For the text-containing cell, return its midpoint in (X, Y) coordinate format. 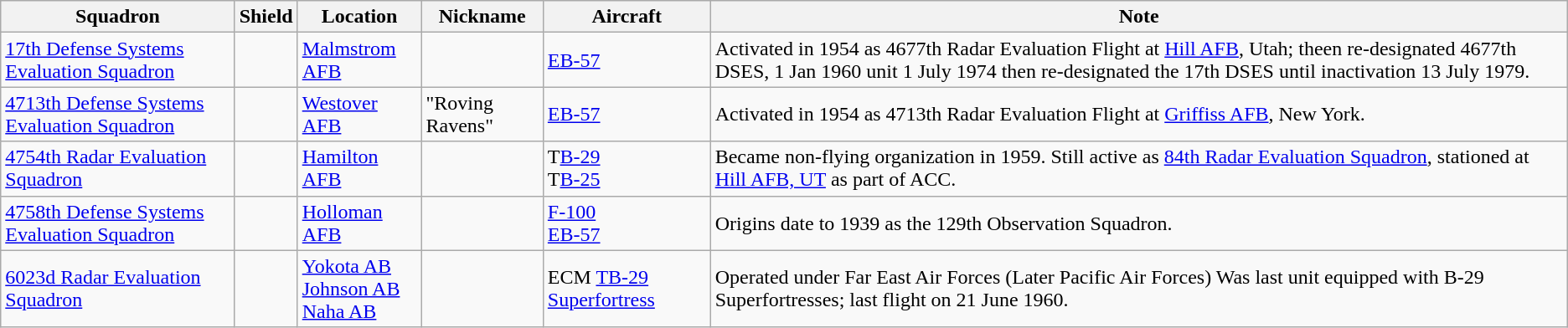
ECM TB-29 Superfortress (627, 289)
4754th Radar Evaluation Squadron (117, 169)
Squadron (117, 17)
F-100EB-57 (627, 223)
Malmstrom AFB (359, 60)
4758th Defense Systems Evaluation Squadron (117, 223)
Operated under Far East Air Forces (Later Pacific Air Forces) Was last unit equipped with B-29 Superfortresses; last flight on 21 June 1960. (1139, 289)
Yokota ABJohnson ABNaha AB (359, 289)
TB-29TB-25 (627, 169)
"Roving Ravens" (482, 114)
Became non-flying organization in 1959. Still active as 84th Radar Evaluation Squadron, stationed at Hill AFB, UT as part of ACC. (1139, 169)
4713th Defense Systems Evaluation Squadron (117, 114)
Origins date to 1939 as the 129th Observation Squadron. (1139, 223)
Location (359, 17)
Hamilton AFB (359, 169)
17th Defense Systems Evaluation Squadron (117, 60)
Activated in 1954 as 4713th Radar Evaluation Flight at Griffiss AFB, New York. (1139, 114)
Aircraft (627, 17)
Nickname (482, 17)
Holloman AFB (359, 223)
Westover AFB (359, 114)
Shield (266, 17)
Note (1139, 17)
6023d Radar Evaluation Squadron (117, 289)
